Determine the [X, Y] coordinate at the center of the cell enclosing the given text.  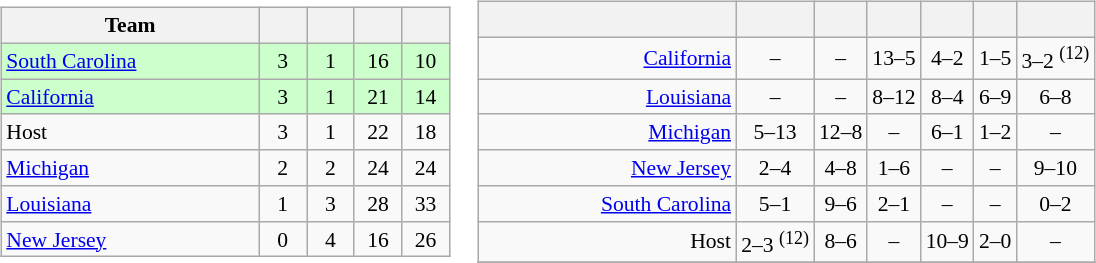
2–1 [894, 204]
6–8 [1055, 97]
5–1 [775, 204]
8–4 [948, 97]
21 [378, 97]
2–0 [996, 242]
33 [426, 204]
6–9 [996, 97]
3–2 (12) [1055, 58]
4 [330, 239]
22 [378, 132]
5–13 [775, 132]
1–2 [996, 132]
9–10 [1055, 168]
Team [130, 26]
12–8 [840, 132]
0 [283, 239]
10–9 [948, 242]
4–8 [840, 168]
2–4 [775, 168]
8–6 [840, 242]
1–5 [996, 58]
9–6 [840, 204]
0–2 [1055, 204]
1–6 [894, 168]
14 [426, 97]
2–3 (12) [775, 242]
26 [426, 239]
28 [378, 204]
13–5 [894, 58]
10 [426, 61]
18 [426, 132]
4–2 [948, 58]
6–1 [948, 132]
8–12 [894, 97]
